Identify which cell holds the provided text, then report its (x, y) central coordinate. 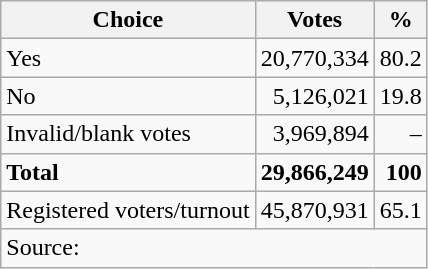
20,770,334 (314, 58)
80.2 (400, 58)
45,870,931 (314, 210)
65.1 (400, 210)
29,866,249 (314, 172)
Yes (128, 58)
3,969,894 (314, 134)
Total (128, 172)
5,126,021 (314, 96)
Invalid/blank votes (128, 134)
– (400, 134)
No (128, 96)
19.8 (400, 96)
Registered voters/turnout (128, 210)
Choice (128, 20)
% (400, 20)
Source: (214, 248)
100 (400, 172)
Votes (314, 20)
